Locate the cell with the specified text and output its (x, y) center coordinate. 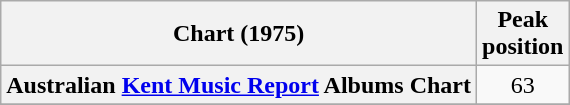
Australian Kent Music Report Albums Chart (239, 85)
63 (523, 85)
Peakposition (523, 34)
Chart (1975) (239, 34)
